Find where the given text appears and provide that cell's center as [x, y] coordinate. 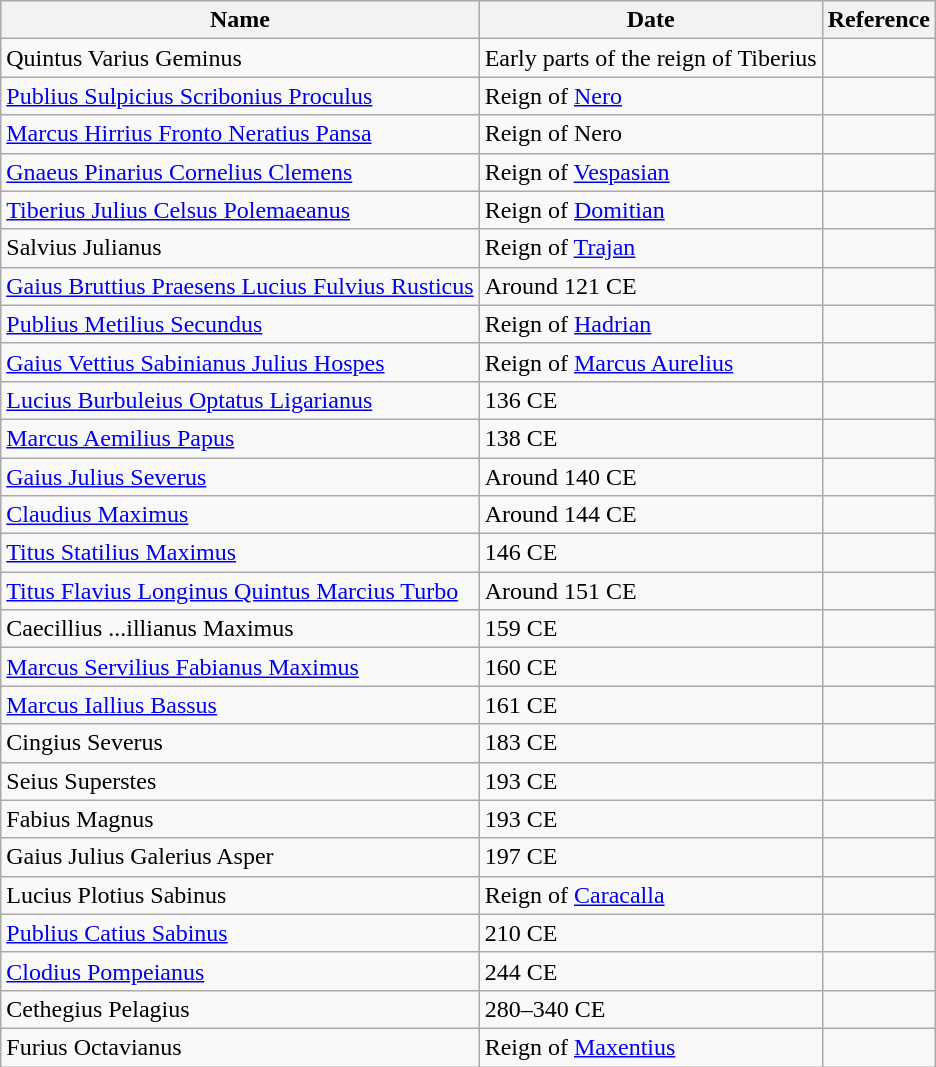
Marcus Iallius Bassus [240, 705]
244 CE [650, 971]
160 CE [650, 667]
197 CE [650, 857]
Claudius Maximus [240, 515]
Publius Sulpicius Scribonius Proculus [240, 96]
136 CE [650, 400]
Gnaeus Pinarius Cornelius Clemens [240, 172]
Fabius Magnus [240, 819]
Clodius Pompeianus [240, 971]
Tiberius Julius Celsus Polemaeanus [240, 210]
Cethegius Pelagius [240, 1009]
Around 151 CE [650, 591]
Cingius Severus [240, 743]
Reign of Trajan [650, 248]
Reign of Marcus Aurelius [650, 362]
Furius Octavianus [240, 1047]
Seius Superstes [240, 781]
Caecillius ...illianus Maximus [240, 629]
Marcus Hirrius Fronto Neratius Pansa [240, 134]
161 CE [650, 705]
Gaius Julius Severus [240, 477]
Quintus Varius Geminus [240, 58]
Around 121 CE [650, 286]
Around 144 CE [650, 515]
Publius Metilius Secundus [240, 324]
Reference [878, 20]
Reign of Maxentius [650, 1047]
210 CE [650, 933]
Gaius Bruttius Praesens Lucius Fulvius Rusticus [240, 286]
Early parts of the reign of Tiberius [650, 58]
Publius Catius Sabinus [240, 933]
138 CE [650, 438]
Reign of Domitian [650, 210]
Reign of Hadrian [650, 324]
Marcus Aemilius Papus [240, 438]
280–340 CE [650, 1009]
Date [650, 20]
Lucius Plotius Sabinus [240, 895]
Reign of Caracalla [650, 895]
146 CE [650, 553]
Reign of Vespasian [650, 172]
Gaius Vettius Sabinianus Julius Hospes [240, 362]
183 CE [650, 743]
Salvius Julianus [240, 248]
159 CE [650, 629]
Titus Flavius Longinus Quintus Marcius Turbo [240, 591]
Marcus Servilius Fabianus Maximus [240, 667]
Name [240, 20]
Gaius Julius Galerius Asper [240, 857]
Titus Statilius Maximus [240, 553]
Lucius Burbuleius Optatus Ligarianus [240, 400]
Around 140 CE [650, 477]
